Pinpoint the cell where the given text exists, returning its [X, Y] midpoint coordinate. 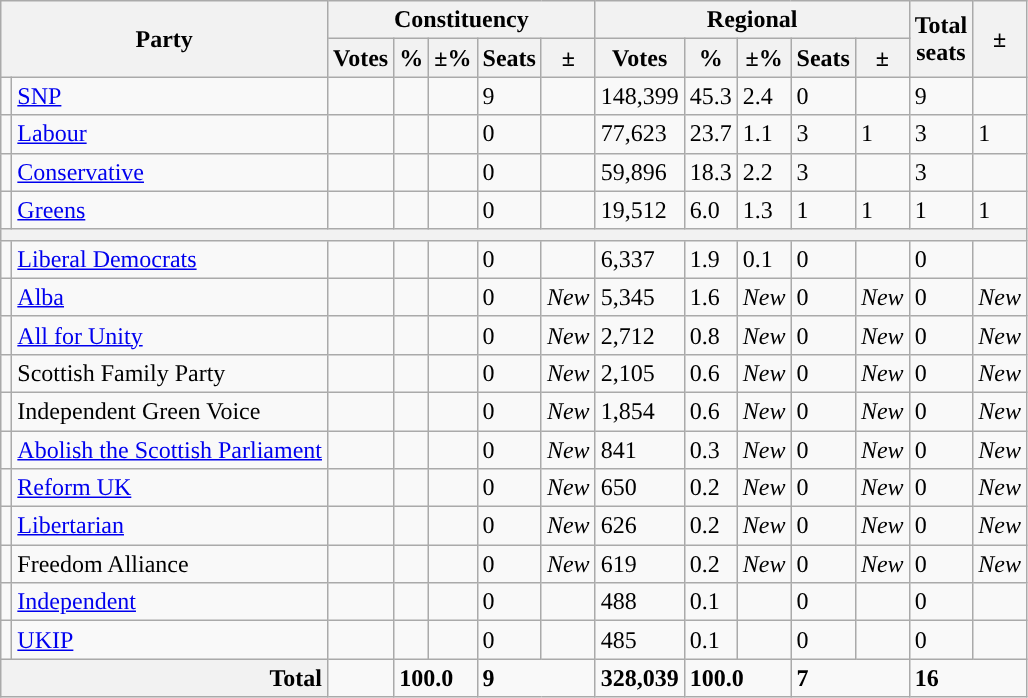
626 [640, 526]
6,337 [640, 259]
59,896 [640, 172]
Independent [170, 602]
Independent Green Voice [170, 411]
Labour [170, 134]
18.3 [710, 172]
19,512 [640, 210]
841 [640, 449]
Liberal Democrats [170, 259]
Scottish Family Party [170, 373]
1,854 [640, 411]
1.3 [764, 210]
Freedom Alliance [170, 564]
Regional [752, 20]
Conservative [170, 172]
UKIP [170, 640]
Abolish the Scottish Parliament [170, 449]
23.7 [710, 134]
488 [640, 602]
1.9 [710, 259]
148,399 [640, 96]
Total [164, 678]
619 [640, 564]
77,623 [640, 134]
45.3 [710, 96]
1.1 [764, 134]
SNP [170, 96]
Party [164, 39]
All for Unity [170, 335]
Alba [170, 297]
0.3 [710, 449]
6.0 [710, 210]
2,105 [640, 373]
Constituency [462, 20]
2,712 [640, 335]
485 [640, 640]
1.6 [710, 297]
Totalseats [941, 39]
2.4 [764, 96]
2.2 [764, 172]
Greens [170, 210]
Libertarian [170, 526]
650 [640, 488]
16 [968, 678]
7 [850, 678]
5,345 [640, 297]
328,039 [640, 678]
0.8 [710, 335]
Reform UK [170, 488]
